Search for the cell housing the specified text and yield its (x, y) center coordinate. 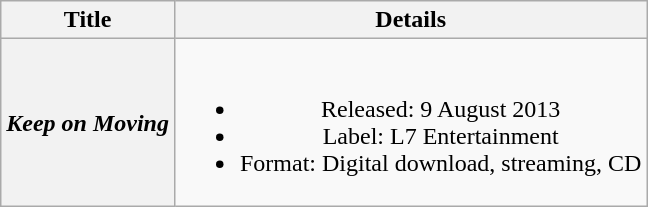
Details (410, 20)
Keep on Moving (88, 122)
Title (88, 20)
Released: 9 August 2013Label: L7 EntertainmentFormat: Digital download, streaming, CD (410, 122)
